Detect which cell encompasses the target text, then output its [X, Y] center coordinate. 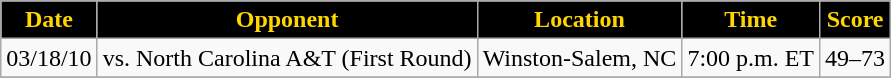
Date [49, 20]
Opponent [287, 20]
7:00 p.m. ET [751, 58]
vs. North Carolina A&T (First Round) [287, 58]
Winston-Salem, NC [580, 58]
49–73 [856, 58]
03/18/10 [49, 58]
Time [751, 20]
Location [580, 20]
Score [856, 20]
